Scan for the cell matching the given text and deliver its (X, Y) coordinate at center. 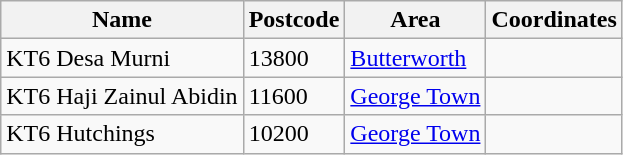
10200 (294, 134)
Name (122, 20)
Area (416, 20)
Coordinates (554, 20)
Postcode (294, 20)
11600 (294, 96)
KT6 Desa Murni (122, 58)
Butterworth (416, 58)
KT6 Haji Zainul Abidin (122, 96)
13800 (294, 58)
KT6 Hutchings (122, 134)
